Pinpoint the cell where the given text exists, returning its (X, Y) midpoint coordinate. 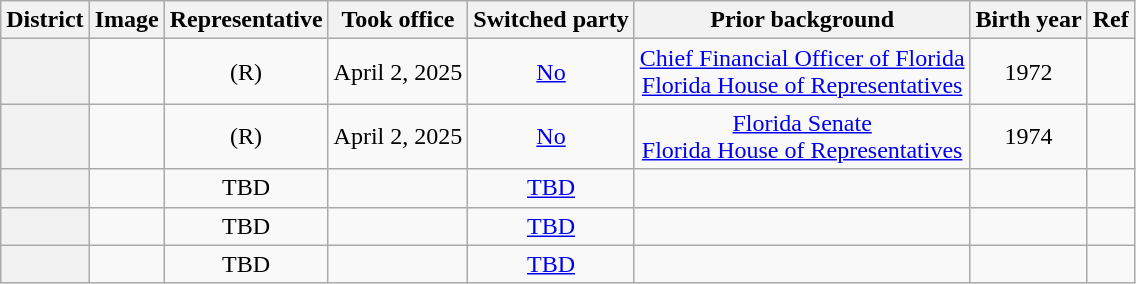
1972 (1028, 72)
Florida SenateFlorida House of Representatives (802, 136)
Prior background (802, 20)
District (45, 20)
Switched party (551, 20)
Chief Financial Officer of FloridaFlorida House of Representatives (802, 72)
Image (126, 20)
Birth year (1028, 20)
Took office (398, 20)
1974 (1028, 136)
Representative (246, 20)
Ref (1110, 20)
